Capture the cell that displays the provided text and extract its (x, y) central coordinate. 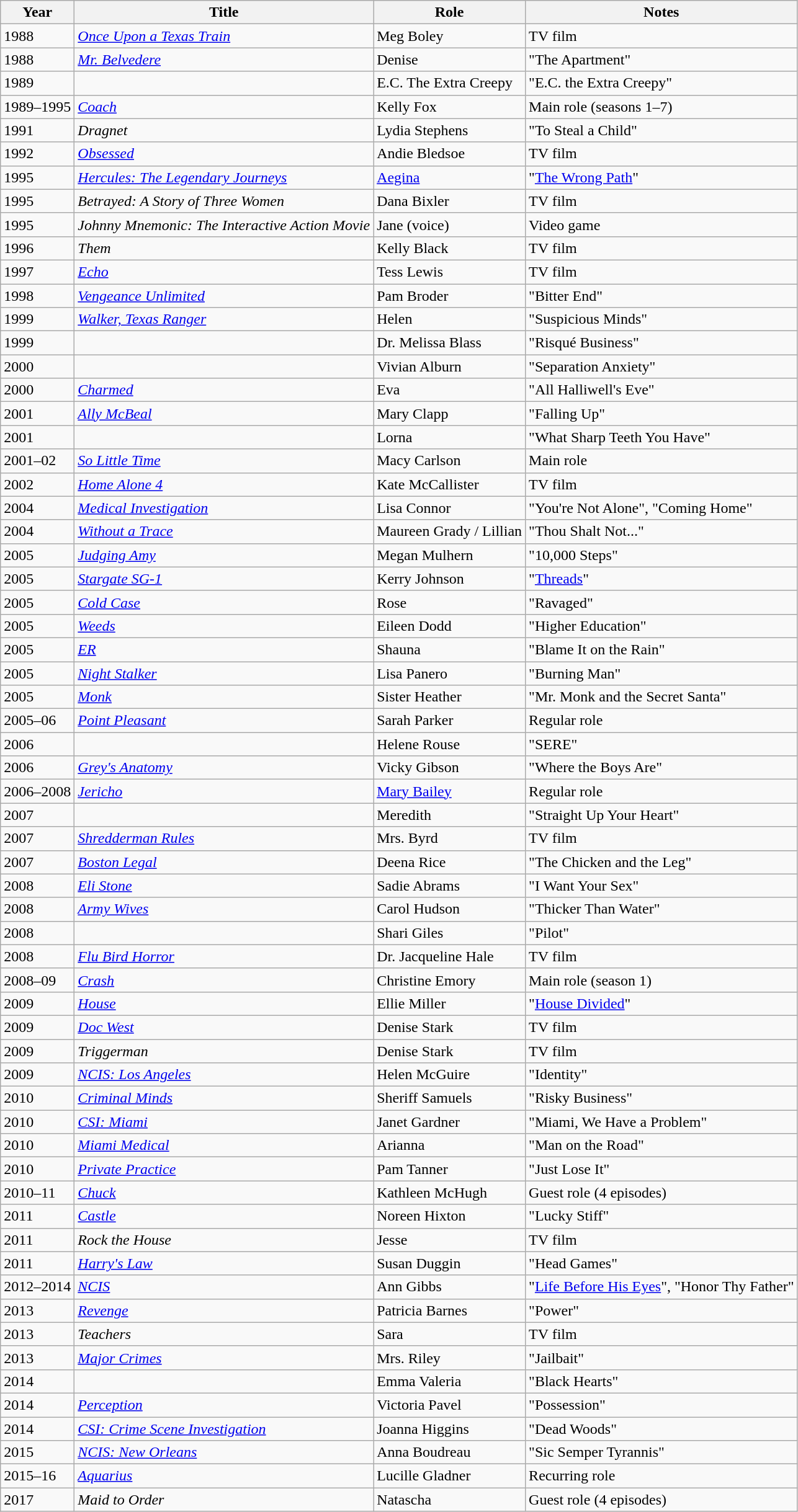
"Miami, We Have a Problem" (661, 1122)
NCIS: Los Angeles (224, 1075)
Triggerman (224, 1051)
E.C. The Extra Creepy (449, 83)
Rock the House (224, 1240)
Year (37, 12)
"The Apartment" (661, 60)
Lucille Gladner (449, 1476)
Miami Medical (224, 1145)
CSI: Miami (224, 1122)
1991 (37, 130)
Ann Gibbs (449, 1287)
"Jailbait" (661, 1358)
Walker, Texas Ranger (224, 319)
Denise (449, 60)
Lisa Panero (449, 673)
Sarah Parker (449, 721)
Aegina (449, 177)
Eva (449, 390)
Jericho (224, 791)
Kate McCallister (449, 484)
1996 (37, 248)
"Man on the Road" (661, 1145)
Aquarius (224, 1476)
"Blame It on the Rain" (661, 649)
Medical Investigation (224, 508)
1992 (37, 154)
2005–06 (37, 721)
Helen McGuire (449, 1075)
2002 (37, 484)
"Black Hearts" (661, 1381)
Shauna (449, 649)
Kerry Johnson (449, 579)
Mr. Belvedere (224, 60)
CSI: Crime Scene Investigation (224, 1428)
Megan Mulhern (449, 555)
"Burning Man" (661, 673)
1989 (37, 83)
2015–16 (37, 1476)
Obsessed (224, 154)
"What Sharp Teeth You Have" (661, 437)
"Identity" (661, 1075)
"Threads" (661, 579)
2012–2014 (37, 1287)
Vengeance Unlimited (224, 296)
Title (224, 12)
Kelly Black (449, 248)
"Thou Shalt Not..." (661, 531)
Christine Emory (449, 980)
"Pilot" (661, 933)
Mary Clapp (449, 414)
Weeds (224, 626)
"I Want Your Sex" (661, 886)
Mrs. Byrd (449, 838)
"Ravaged" (661, 602)
Stargate SG-1 (224, 579)
Lydia Stephens (449, 130)
ER (224, 649)
Harry's Law (224, 1263)
Ellie Miller (449, 1003)
"Power" (661, 1310)
So Little Time (224, 461)
Main role (season 1) (661, 980)
Lisa Connor (449, 508)
Criminal Minds (224, 1098)
"Higher Education" (661, 626)
Main role (seasons 1–7) (661, 107)
"Life Before His Eyes", "Honor Thy Father" (661, 1287)
Deena Rice (449, 862)
"Possession" (661, 1405)
2001–02 (37, 461)
Shari Giles (449, 933)
Revenge (224, 1310)
Flu Bird Horror (224, 956)
Perception (224, 1405)
Dr. Melissa Blass (449, 343)
Tess Lewis (449, 272)
"Thicker Than Water" (661, 909)
NCIS (224, 1287)
2010–11 (37, 1193)
Patricia Barnes (449, 1310)
Hercules: The Legendary Journeys (224, 177)
Night Stalker (224, 673)
"Where the Boys Are" (661, 768)
"Risqué Business" (661, 343)
Teachers (224, 1334)
Grey's Anatomy (224, 768)
Main role (661, 461)
Natascha (449, 1500)
"Just Lose It" (661, 1169)
Meredith (449, 815)
1997 (37, 272)
Sara (449, 1334)
Castle (224, 1216)
Helene Rouse (449, 744)
Charmed (224, 390)
Mrs. Riley (449, 1358)
2017 (37, 1500)
Joanna Higgins (449, 1428)
Anna Boudreau (449, 1452)
Pam Tanner (449, 1169)
Maureen Grady / Lillian (449, 531)
Coach (224, 107)
Them (224, 248)
"To Steal a Child" (661, 130)
2015 (37, 1452)
"Bitter End" (661, 296)
Eileen Dodd (449, 626)
Judging Amy (224, 555)
Monk (224, 697)
Kelly Fox (449, 107)
Janet Gardner (449, 1122)
"You're Not Alone", "Coming Home" (661, 508)
1998 (37, 296)
Betrayed: A Story of Three Women (224, 201)
"10,000 Steps" (661, 555)
Home Alone 4 (224, 484)
2008–09 (37, 980)
Dragnet (224, 130)
"Suspicious Minds" (661, 319)
Sheriff Samuels (449, 1098)
Cold Case (224, 602)
"Mr. Monk and the Secret Santa" (661, 697)
Video game (661, 225)
Army Wives (224, 909)
2006–2008 (37, 791)
Noreen Hixton (449, 1216)
"Risky Business" (661, 1098)
Johnny Mnemonic: The Interactive Action Movie (224, 225)
Eli Stone (224, 886)
Arianna (449, 1145)
Sister Heather (449, 697)
Dr. Jacqueline Hale (449, 956)
"Lucky Stiff" (661, 1216)
Emma Valeria (449, 1381)
Andie Bledsoe (449, 154)
NCIS: New Orleans (224, 1452)
Kathleen McHugh (449, 1193)
Shredderman Rules (224, 838)
Vicky Gibson (449, 768)
Recurring role (661, 1476)
"Separation Anxiety" (661, 367)
Macy Carlson (449, 461)
"Sic Semper Tyrannis" (661, 1452)
Boston Legal (224, 862)
Carol Hudson (449, 909)
Point Pleasant (224, 721)
"Falling Up" (661, 414)
Without a Trace (224, 531)
1989–1995 (37, 107)
Once Upon a Texas Train (224, 36)
Victoria Pavel (449, 1405)
Dana Bixler (449, 201)
Ally McBeal (224, 414)
Mary Bailey (449, 791)
Chuck (224, 1193)
Private Practice (224, 1169)
Jane (voice) (449, 225)
Susan Duggin (449, 1263)
House (224, 1003)
Rose (449, 602)
Sadie Abrams (449, 886)
Crash (224, 980)
"The Wrong Path" (661, 177)
Echo (224, 272)
"Straight Up Your Heart" (661, 815)
"E.C. the Extra Creepy" (661, 83)
Helen (449, 319)
Vivian Alburn (449, 367)
Major Crimes (224, 1358)
Role (449, 12)
Notes (661, 12)
"SERE" (661, 744)
"House Divided" (661, 1003)
"Head Games" (661, 1263)
Lorna (449, 437)
Meg Boley (449, 36)
Pam Broder (449, 296)
Maid to Order (224, 1500)
"All Halliwell's Eve" (661, 390)
Doc West (224, 1027)
"The Chicken and the Leg" (661, 862)
Jesse (449, 1240)
"Dead Woods" (661, 1428)
